From the cell containing the given text, extract its center point as (x, y) coordinate. 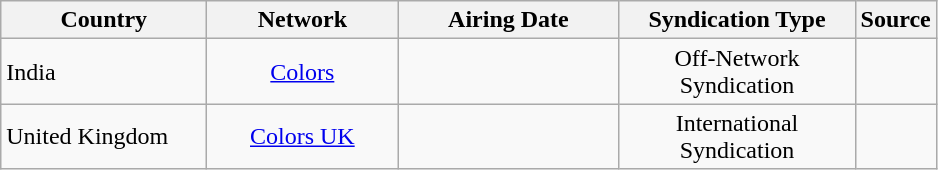
International Syndication (737, 136)
India (104, 72)
Colors UK (302, 136)
Network (302, 20)
Country (104, 20)
Airing Date (508, 20)
Colors (302, 72)
Syndication Type (737, 20)
United Kingdom (104, 136)
Source (896, 20)
Off-NetworkSyndication (737, 72)
